Search for the cell housing the specified text and yield its [x, y] center coordinate. 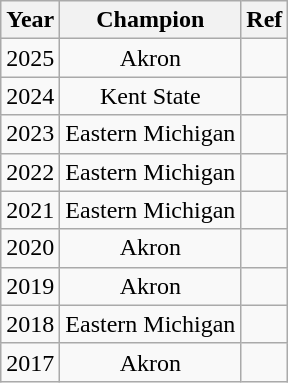
Kent State [150, 96]
2018 [30, 324]
Year [30, 20]
2020 [30, 248]
2017 [30, 362]
2023 [30, 134]
Ref [264, 20]
Champion [150, 20]
2022 [30, 172]
2025 [30, 58]
2024 [30, 96]
2021 [30, 210]
2019 [30, 286]
